Detect which cell encompasses the target text, then output its (X, Y) center coordinate. 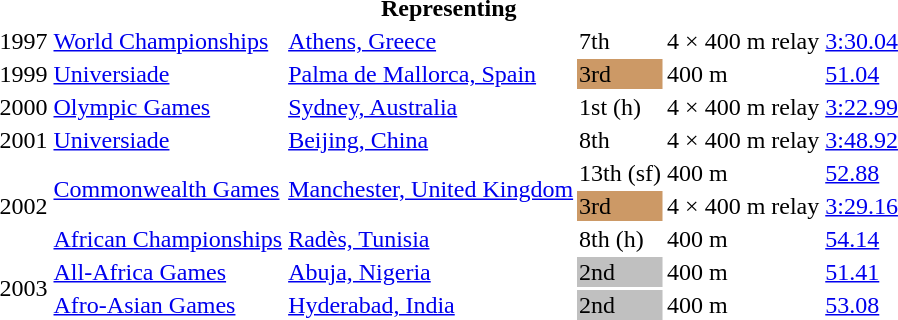
Commonwealth Games (168, 190)
Afro-Asian Games (168, 305)
Hyderabad, India (431, 305)
7th (620, 41)
Manchester, United Kingdom (431, 190)
Abuja, Nigeria (431, 272)
African Championships (168, 239)
8th (h) (620, 239)
13th (sf) (620, 173)
Radès, Tunisia (431, 239)
World Championships (168, 41)
8th (620, 140)
Olympic Games (168, 107)
Athens, Greece (431, 41)
Palma de Mallorca, Spain (431, 74)
Sydney, Australia (431, 107)
1st (h) (620, 107)
All-Africa Games (168, 272)
Beijing, China (431, 140)
